Return the (X, Y) coordinate for the center point of the cell that contains the specified text.  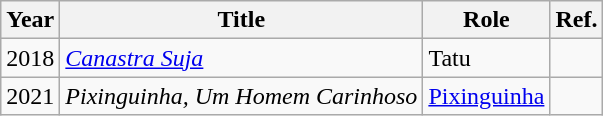
2021 (30, 96)
Canastra Suja (242, 58)
Role (486, 20)
Pixinguinha (486, 96)
Ref. (576, 20)
Year (30, 20)
Pixinguinha, Um Homem Carinhoso (242, 96)
Tatu (486, 58)
Title (242, 20)
2018 (30, 58)
